Identify which cell holds the provided text, then report its [X, Y] central coordinate. 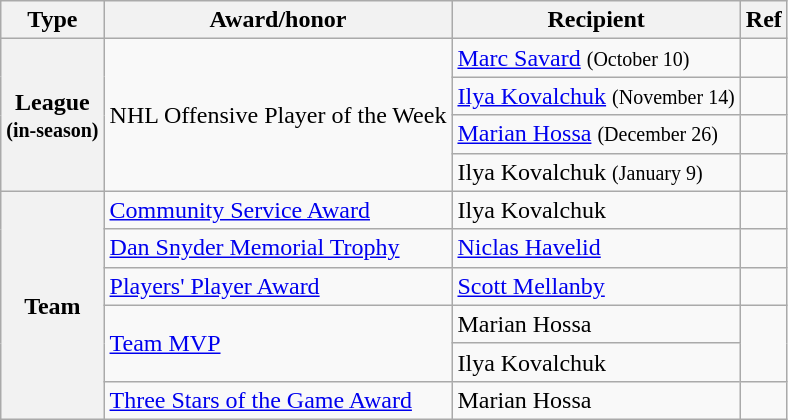
Three Stars of the Game Award [278, 400]
Scott Mellanby [596, 286]
League(in-season) [52, 115]
NHL Offensive Player of the Week [278, 115]
Dan Snyder Memorial Trophy [278, 248]
Community Service Award [278, 210]
Award/honor [278, 20]
Marc Savard (October 10) [596, 58]
Niclas Havelid [596, 248]
Team MVP [278, 343]
Players' Player Award [278, 286]
Ilya Kovalchuk (January 9) [596, 172]
Ref [764, 20]
Type [52, 20]
Marian Hossa (December 26) [596, 134]
Team [52, 305]
Recipient [596, 20]
Ilya Kovalchuk (November 14) [596, 96]
